From the cell containing the given text, extract its center point as (X, Y) coordinate. 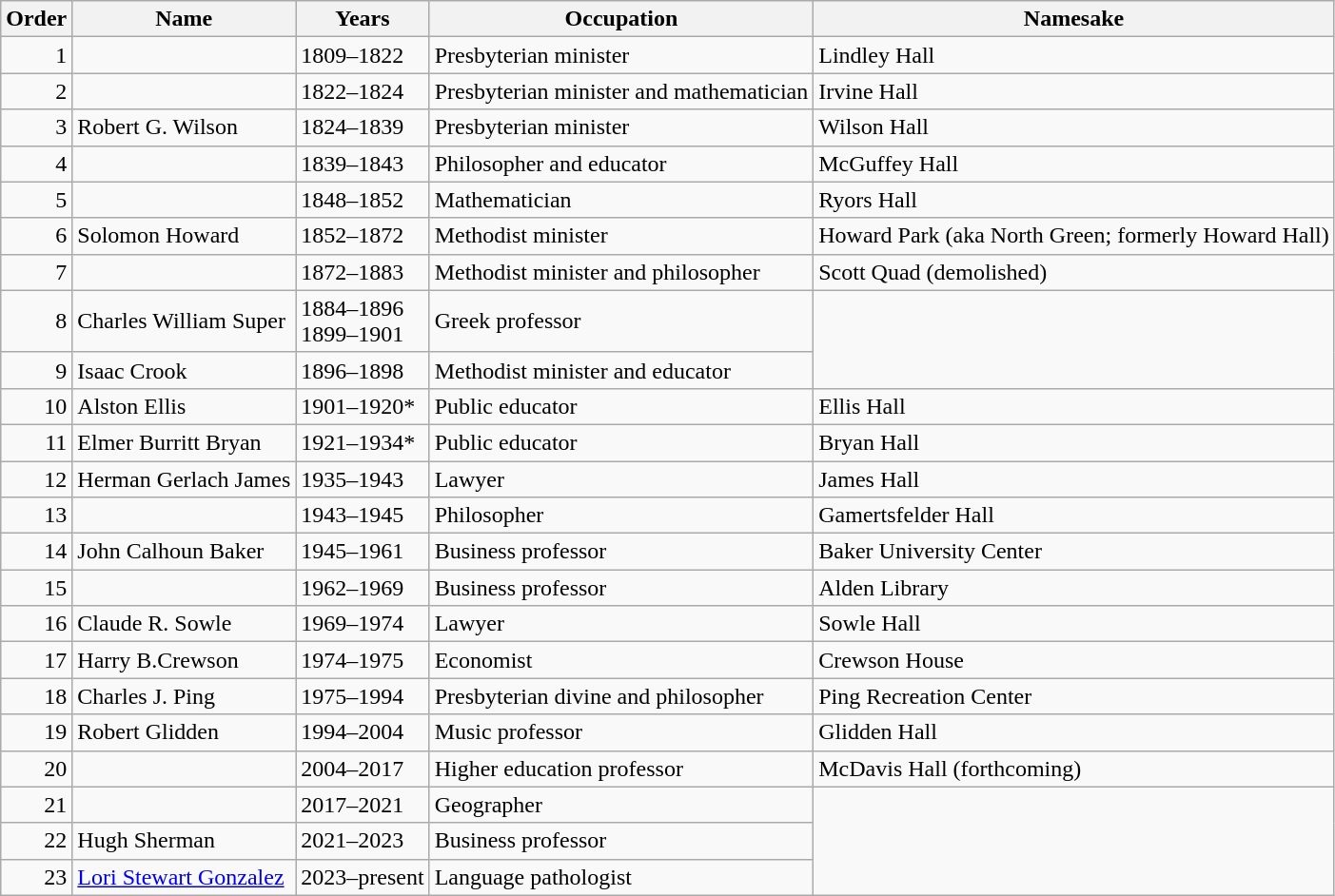
Solomon Howard (185, 236)
Mathematician (621, 200)
Robert G. Wilson (185, 127)
McDavis Hall (forthcoming) (1074, 769)
Ryors Hall (1074, 200)
Wilson Hall (1074, 127)
1943–1945 (363, 516)
Lori Stewart Gonzalez (185, 877)
Charles William Super (185, 321)
Economist (621, 660)
9 (36, 370)
22 (36, 841)
Name (185, 19)
1994–2004 (363, 732)
Higher education professor (621, 769)
1945–1961 (363, 552)
2004–2017 (363, 769)
1 (36, 55)
Methodist minister and philosopher (621, 272)
Methodist minister and educator (621, 370)
Presbyterian minister and mathematician (621, 91)
Bryan Hall (1074, 442)
4 (36, 164)
Herman Gerlach James (185, 478)
7 (36, 272)
John Calhoun Baker (185, 552)
1969–1974 (363, 624)
18 (36, 696)
8 (36, 321)
1974–1975 (363, 660)
23 (36, 877)
1848–1852 (363, 200)
Elmer Burritt Bryan (185, 442)
2023–present (363, 877)
3 (36, 127)
Crewson House (1074, 660)
1975–1994 (363, 696)
Language pathologist (621, 877)
1824–1839 (363, 127)
Philosopher and educator (621, 164)
Gamertsfelder Hall (1074, 516)
1839–1843 (363, 164)
Geographer (621, 805)
11 (36, 442)
1809–1822 (363, 55)
Scott Quad (demolished) (1074, 272)
1852–1872 (363, 236)
Hugh Sherman (185, 841)
Ping Recreation Center (1074, 696)
19 (36, 732)
1896–1898 (363, 370)
Presbyterian divine and philosopher (621, 696)
13 (36, 516)
Irvine Hall (1074, 91)
6 (36, 236)
1935–1943 (363, 478)
Robert Glidden (185, 732)
17 (36, 660)
James Hall (1074, 478)
Methodist minister (621, 236)
20 (36, 769)
Alden Library (1074, 588)
1872–1883 (363, 272)
1901–1920* (363, 406)
Ellis Hall (1074, 406)
10 (36, 406)
Baker University Center (1074, 552)
Claude R. Sowle (185, 624)
Greek professor (621, 321)
1822–1824 (363, 91)
Alston Ellis (185, 406)
14 (36, 552)
Glidden Hall (1074, 732)
2 (36, 91)
16 (36, 624)
Music professor (621, 732)
Harry B.Crewson (185, 660)
Years (363, 19)
Occupation (621, 19)
Order (36, 19)
1884–18961899–1901 (363, 321)
Lindley Hall (1074, 55)
Isaac Crook (185, 370)
12 (36, 478)
Charles J. Ping (185, 696)
21 (36, 805)
15 (36, 588)
1962–1969 (363, 588)
Philosopher (621, 516)
Sowle Hall (1074, 624)
McGuffey Hall (1074, 164)
Namesake (1074, 19)
5 (36, 200)
1921–1934* (363, 442)
2021–2023 (363, 841)
Howard Park (aka North Green; formerly Howard Hall) (1074, 236)
2017–2021 (363, 805)
